Scan for the cell matching the given text and deliver its [X, Y] coordinate at center. 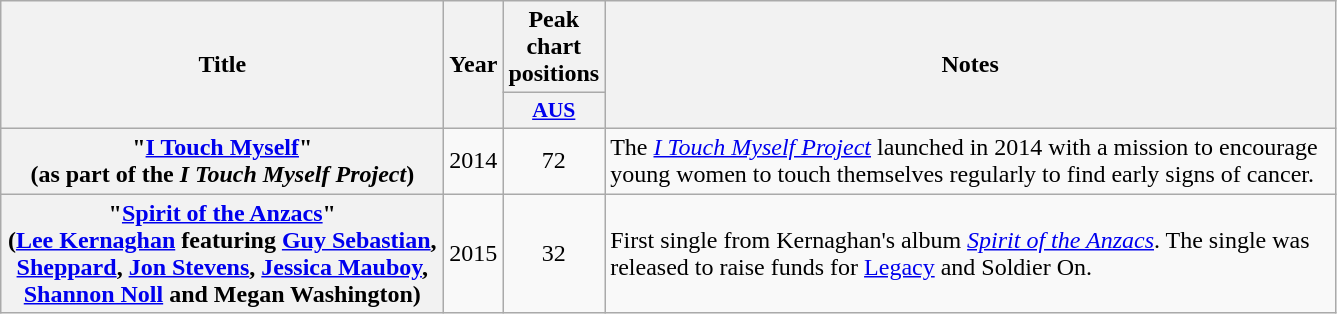
"Spirit of the Anzacs" (Lee Kernaghan featuring Guy Sebastian, Sheppard, Jon Stevens, Jessica Mauboy, Shannon Noll and Megan Washington) [222, 254]
"I Touch Myself" (as part of the I Touch Myself Project) [222, 160]
32 [554, 254]
First single from Kernaghan's album Spirit of the Anzacs. The single was released to raise funds for Legacy and Soldier On. [970, 254]
Notes [970, 65]
AUS [554, 111]
2014 [474, 160]
Title [222, 65]
Year [474, 65]
2015 [474, 254]
Peak chart positions [554, 47]
The I Touch Myself Project launched in 2014 with a mission to encourage young women to touch themselves regularly to find early signs of cancer. [970, 160]
72 [554, 160]
